Pinpoint the cell where the given text exists, returning its (x, y) midpoint coordinate. 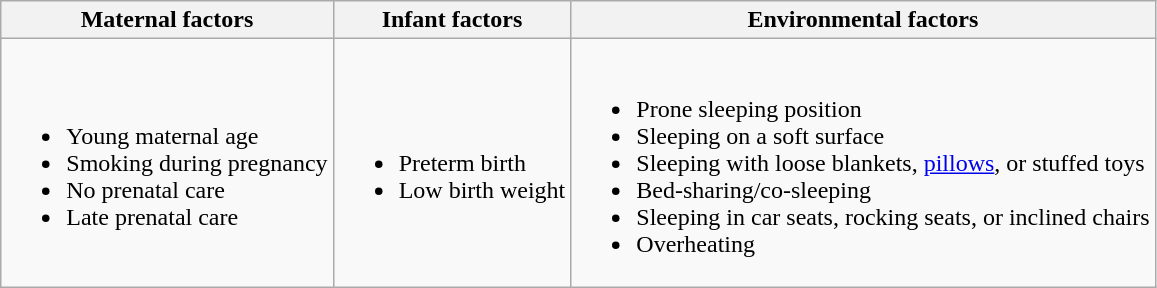
Preterm birthLow birth weight (452, 163)
Infant factors (452, 20)
Maternal factors (167, 20)
Environmental factors (863, 20)
Young maternal ageSmoking during pregnancyNo prenatal careLate prenatal care (167, 163)
